Find where the given text appears and provide that cell's center as (X, Y) coordinate. 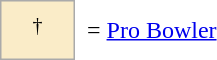
† (38, 30)
